From the cell containing the given text, extract its center point as [x, y] coordinate. 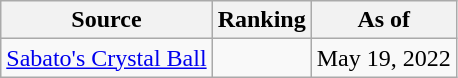
Ranking [262, 20]
As of [384, 20]
May 19, 2022 [384, 58]
Sabato's Crystal Ball [106, 58]
Source [106, 20]
